Scan for the cell matching the given text and deliver its [X, Y] coordinate at center. 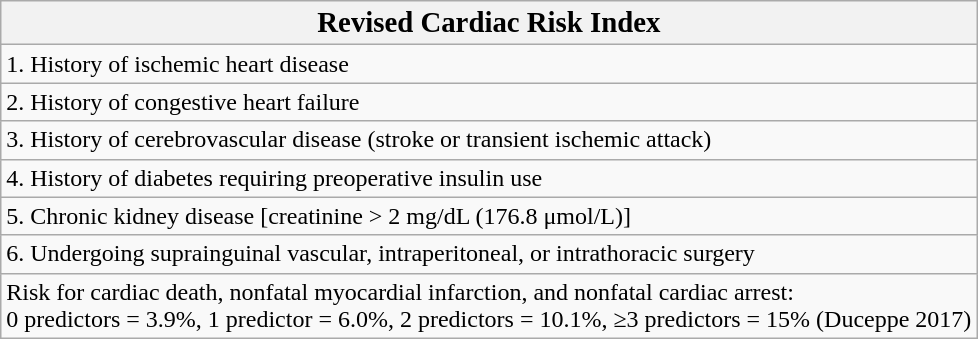
1. History of ischemic heart disease [489, 64]
Revised Cardiac Risk Index [489, 23]
4. History of diabetes requiring preoperative insulin use [489, 178]
2. History of congestive heart failure [489, 102]
3. History of cerebrovascular disease (stroke or transient ischemic attack) [489, 140]
6. Undergoing suprainguinal vascular, intraperitoneal, or intrathoracic surgery [489, 254]
5. Chronic kidney disease [creatinine > 2 mg/dL (176.8 μmol/L)] [489, 216]
